Output the (x, y) coordinate of the center of the cell containing the given text.  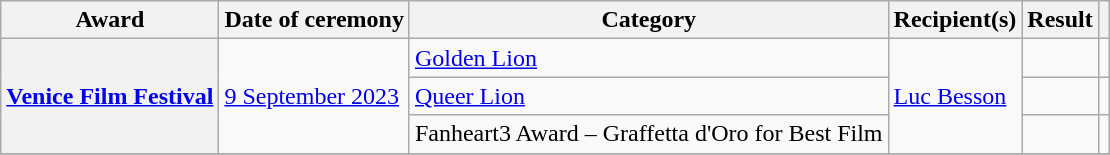
Golden Lion (648, 58)
Venice Film Festival (110, 96)
Result (1060, 20)
Fanheart3 Award – Graffetta d'Oro for Best Film (648, 134)
Award (110, 20)
Category (648, 20)
Date of ceremony (314, 20)
Luc Besson (955, 96)
Queer Lion (648, 96)
Recipient(s) (955, 20)
9 September 2023 (314, 96)
